Scan for the cell matching the given text and deliver its (X, Y) coordinate at center. 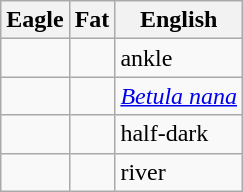
Fat (92, 20)
ankle (179, 58)
English (179, 20)
river (179, 172)
Betula nana (179, 96)
Eagle (35, 20)
half-dark (179, 134)
